Identify which cell holds the provided text, then report its (X, Y) central coordinate. 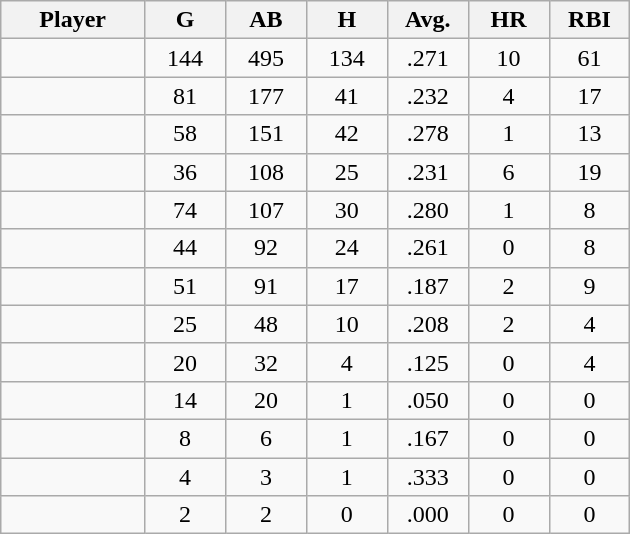
.232 (428, 96)
41 (346, 96)
H (346, 20)
91 (266, 286)
144 (186, 58)
9 (590, 286)
.000 (428, 515)
HR (508, 20)
495 (266, 58)
51 (186, 286)
.231 (428, 172)
.125 (428, 362)
36 (186, 172)
.278 (428, 134)
19 (590, 172)
107 (266, 210)
14 (186, 400)
Avg. (428, 20)
81 (186, 96)
.333 (428, 477)
92 (266, 248)
32 (266, 362)
61 (590, 58)
177 (266, 96)
RBI (590, 20)
42 (346, 134)
3 (266, 477)
151 (266, 134)
G (186, 20)
44 (186, 248)
.050 (428, 400)
.167 (428, 438)
.208 (428, 324)
13 (590, 134)
.261 (428, 248)
AB (266, 20)
58 (186, 134)
24 (346, 248)
48 (266, 324)
Player (73, 20)
134 (346, 58)
30 (346, 210)
.187 (428, 286)
.280 (428, 210)
74 (186, 210)
108 (266, 172)
.271 (428, 58)
